Find where the given text appears and provide that cell's center as (x, y) coordinate. 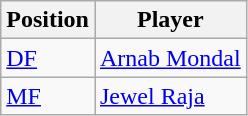
Arnab Mondal (170, 58)
Position (48, 20)
MF (48, 96)
DF (48, 58)
Jewel Raja (170, 96)
Player (170, 20)
